For the text-containing cell, return its midpoint in [x, y] coordinate format. 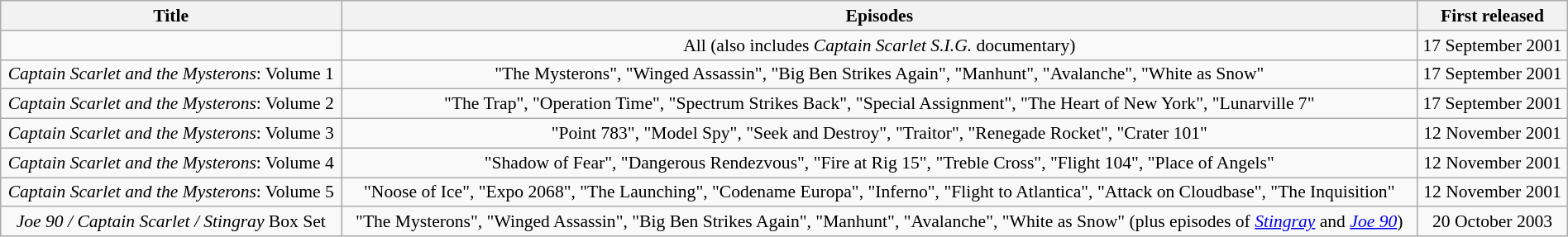
Episodes [880, 16]
Captain Scarlet and the Mysterons: Volume 5 [171, 192]
Captain Scarlet and the Mysterons: Volume 1 [171, 74]
All (also includes Captain Scarlet S.I.G. documentary) [880, 45]
"The Mysterons", "Winged Assassin", "Big Ben Strikes Again", "Manhunt", "Avalanche", "White as Snow" (plus episodes of Stingray and Joe 90) [880, 222]
Captain Scarlet and the Mysterons: Volume 3 [171, 134]
Joe 90 / Captain Scarlet / Stingray Box Set [171, 222]
Captain Scarlet and the Mysterons: Volume 2 [171, 104]
"Shadow of Fear", "Dangerous Rendezvous", "Fire at Rig 15", "Treble Cross", "Flight 104", "Place of Angels" [880, 163]
"The Trap", "Operation Time", "Spectrum Strikes Back", "Special Assignment", "The Heart of New York", "Lunarville 7" [880, 104]
First released [1492, 16]
"Noose of Ice", "Expo 2068", "The Launching", "Codename Europa", "Inferno", "Flight to Atlantica", "Attack on Cloudbase", "The Inquisition" [880, 192]
Captain Scarlet and the Mysterons: Volume 4 [171, 163]
20 October 2003 [1492, 222]
"The Mysterons", "Winged Assassin", "Big Ben Strikes Again", "Manhunt", "Avalanche", "White as Snow" [880, 74]
Title [171, 16]
"Point 783", "Model Spy", "Seek and Destroy", "Traitor", "Renegade Rocket", "Crater 101" [880, 134]
